Find where the given text appears and provide that cell's center as (X, Y) coordinate. 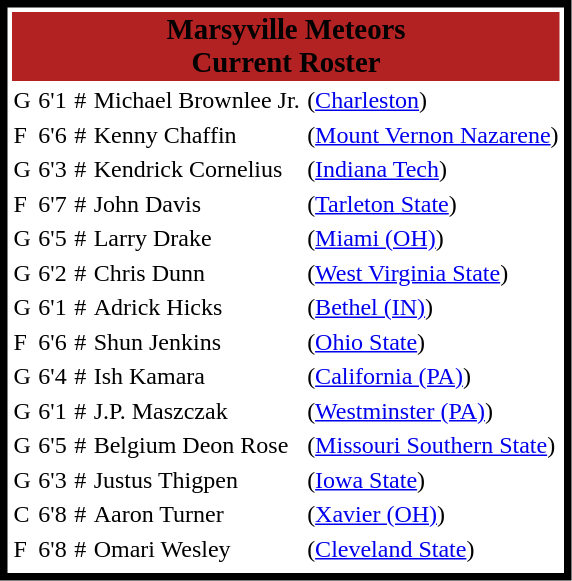
Michael Brownlee Jr. (196, 101)
J.P. Maszczak (196, 411)
Kendrick Cornelius (196, 169)
Aaron Turner (196, 515)
Larry Drake (196, 239)
John Davis (196, 204)
(Xavier (OH)) (433, 515)
(West Virginia State) (433, 273)
(Cleveland State) (433, 549)
C (22, 515)
(Missouri Southern State) (433, 445)
(Indiana Tech) (433, 169)
6'4 (52, 377)
(Iowa State) (433, 480)
(Miami (OH)) (433, 239)
Adrick Hicks (196, 307)
Justus Thigpen (196, 480)
Belgium Deon Rose (196, 445)
6'7 (52, 204)
(Bethel (IN)) (433, 307)
Kenny Chaffin (196, 135)
Chris Dunn (196, 273)
Marsyville MeteorsCurrent Roster (286, 46)
(Westminster (PA)) (433, 411)
(Ohio State) (433, 342)
Omari Wesley (196, 549)
Shun Jenkins (196, 342)
Ish Kamara (196, 377)
(Charleston) (433, 101)
(California (PA)) (433, 377)
(Mount Vernon Nazarene) (433, 135)
6'2 (52, 273)
(Tarleton State) (433, 204)
